Scan for the cell matching the given text and deliver its (x, y) coordinate at center. 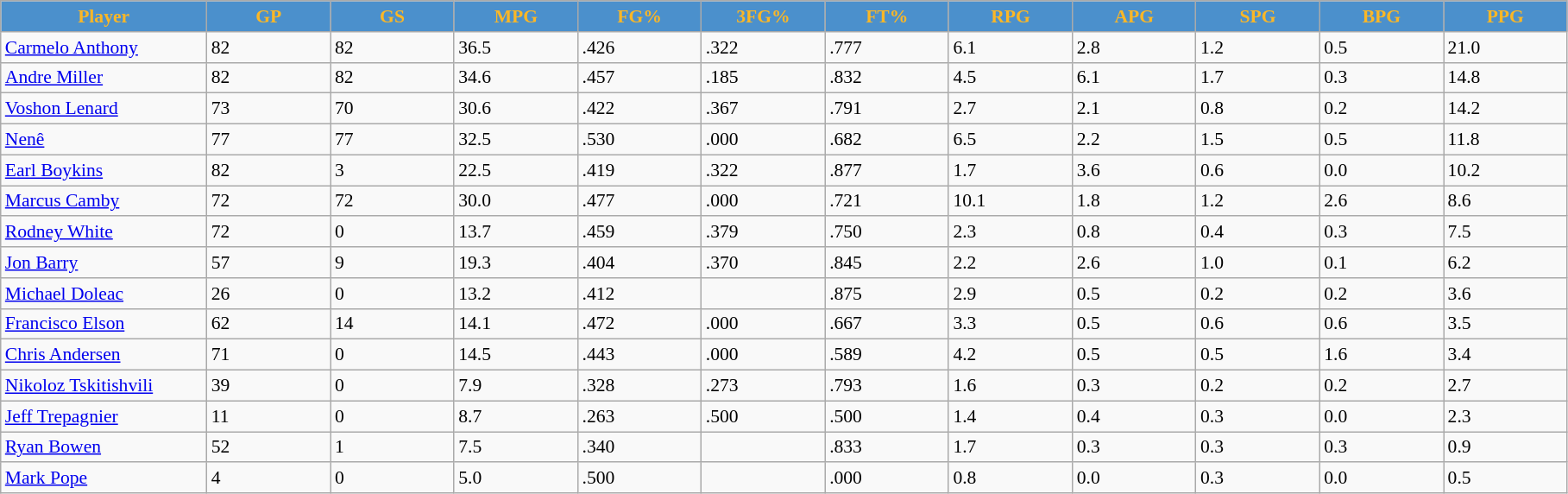
.793 (887, 386)
.833 (887, 447)
Michael Doleac (104, 294)
3 (392, 170)
0.9 (1505, 447)
MPG (516, 16)
FT% (887, 16)
.477 (639, 201)
Nikoloz Tskitishvili (104, 386)
.682 (887, 140)
PPG (1505, 16)
11.8 (1505, 140)
6.2 (1505, 263)
Chris Andersen (104, 355)
6.5 (1010, 140)
36.5 (516, 47)
13.2 (516, 294)
RPG (1010, 16)
8.7 (516, 416)
Mark Pope (104, 478)
19.3 (516, 263)
39 (269, 386)
Voshon Lenard (104, 109)
3FG% (763, 16)
.340 (639, 447)
21.0 (1505, 47)
5.0 (516, 478)
.832 (887, 78)
34.6 (516, 78)
13.7 (516, 232)
.472 (639, 324)
14 (392, 324)
32.5 (516, 140)
.589 (887, 355)
BPG (1381, 16)
Jeff Trepagnier (104, 416)
4 (269, 478)
3.4 (1505, 355)
7.9 (516, 386)
Earl Boykins (104, 170)
.370 (763, 263)
Carmelo Anthony (104, 47)
1.5 (1258, 140)
71 (269, 355)
Andre Miller (104, 78)
9 (392, 263)
10.1 (1010, 201)
.459 (639, 232)
.530 (639, 140)
2.8 (1134, 47)
57 (269, 263)
2.1 (1134, 109)
11 (269, 416)
FG% (639, 16)
62 (269, 324)
.457 (639, 78)
.328 (639, 386)
GP (269, 16)
.443 (639, 355)
.426 (639, 47)
3.3 (1010, 324)
3.5 (1505, 324)
.367 (763, 109)
1.0 (1258, 263)
.273 (763, 386)
4.2 (1010, 355)
26 (269, 294)
.791 (887, 109)
Nenê (104, 140)
.877 (887, 170)
GS (392, 16)
.777 (887, 47)
30.6 (516, 109)
.875 (887, 294)
14.2 (1505, 109)
14.5 (516, 355)
.845 (887, 263)
Ryan Bowen (104, 447)
30.0 (516, 201)
10.2 (1505, 170)
1.4 (1010, 416)
Marcus Camby (104, 201)
70 (392, 109)
.404 (639, 263)
APG (1134, 16)
.419 (639, 170)
.185 (763, 78)
1.8 (1134, 201)
14.1 (516, 324)
4.5 (1010, 78)
22.5 (516, 170)
Rodney White (104, 232)
.263 (639, 416)
1 (392, 447)
52 (269, 447)
Jon Barry (104, 263)
.721 (887, 201)
.667 (887, 324)
73 (269, 109)
2.9 (1010, 294)
.422 (639, 109)
.750 (887, 232)
.412 (639, 294)
14.8 (1505, 78)
Player (104, 16)
Francisco Elson (104, 324)
SPG (1258, 16)
0.1 (1381, 263)
.379 (763, 232)
8.6 (1505, 201)
